Pinpoint the cell where the given text exists, returning its (x, y) midpoint coordinate. 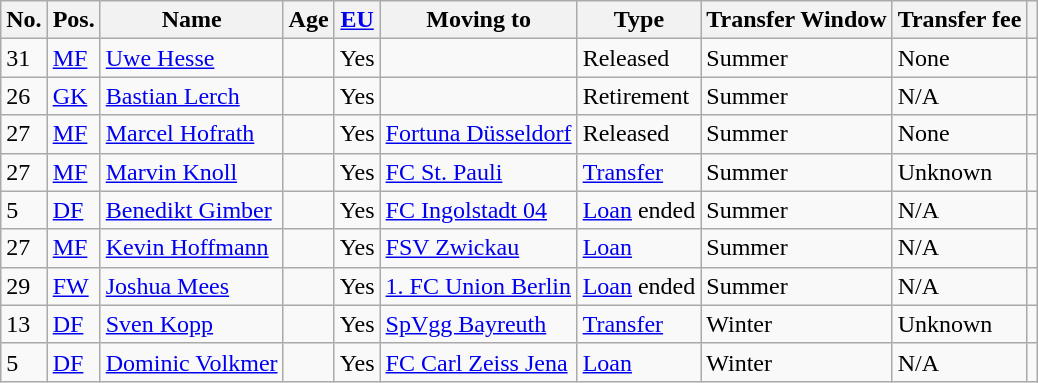
Dominic Volkmer (192, 362)
Moving to (478, 20)
Sven Kopp (192, 324)
Name (192, 20)
No. (24, 20)
Fortuna Düsseldorf (478, 134)
FC Carl Zeiss Jena (478, 362)
Type (639, 20)
Uwe Hesse (192, 58)
FC St. Pauli (478, 172)
29 (24, 286)
13 (24, 324)
Marcel Hofrath (192, 134)
Kevin Hoffmann (192, 248)
31 (24, 58)
EU (357, 20)
Age (308, 20)
Joshua Mees (192, 286)
Marvin Knoll (192, 172)
26 (24, 96)
Transfer fee (960, 20)
Retirement (639, 96)
1. FC Union Berlin (478, 286)
SpVgg Bayreuth (478, 324)
FSV Zwickau (478, 248)
Bastian Lerch (192, 96)
Benedikt Gimber (192, 210)
FW (74, 286)
GK (74, 96)
Transfer Window (796, 20)
Pos. (74, 20)
FC Ingolstadt 04 (478, 210)
